Identify which cell holds the provided text, then report its (X, Y) central coordinate. 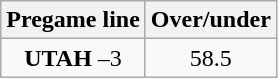
Over/under (210, 20)
UTAH –3 (74, 58)
Pregame line (74, 20)
58.5 (210, 58)
